Detect which cell encompasses the target text, then output its [X, Y] center coordinate. 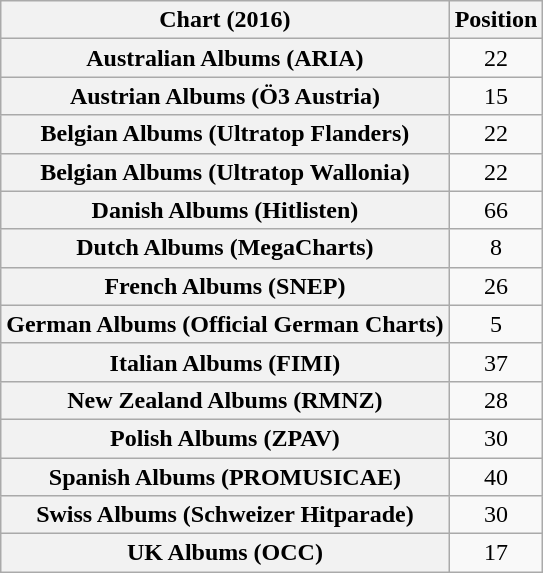
8 [496, 248]
15 [496, 96]
Swiss Albums (Schweizer Hitparade) [225, 515]
5 [496, 324]
Dutch Albums (MegaCharts) [225, 248]
UK Albums (OCC) [225, 553]
Danish Albums (Hitlisten) [225, 210]
40 [496, 477]
French Albums (SNEP) [225, 286]
Belgian Albums (Ultratop Flanders) [225, 134]
German Albums (Official German Charts) [225, 324]
Italian Albums (FIMI) [225, 362]
Australian Albums (ARIA) [225, 58]
17 [496, 553]
Chart (2016) [225, 20]
26 [496, 286]
Belgian Albums (Ultratop Wallonia) [225, 172]
Spanish Albums (PROMUSICAE) [225, 477]
66 [496, 210]
37 [496, 362]
New Zealand Albums (RMNZ) [225, 400]
Polish Albums (ZPAV) [225, 438]
28 [496, 400]
Position [496, 20]
Austrian Albums (Ö3 Austria) [225, 96]
